Locate the cell with the specified text and output its [x, y] center coordinate. 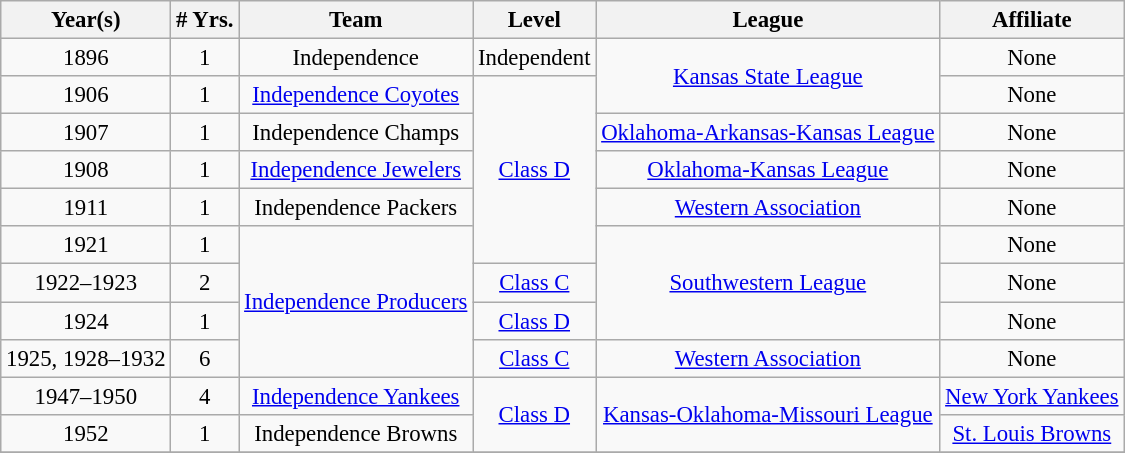
# Yrs. [205, 20]
1924 [86, 321]
Kansas-Oklahoma-Missouri League [768, 414]
Team [356, 20]
Level [534, 20]
Affiliate [1032, 20]
1952 [86, 433]
1906 [86, 95]
Year(s) [86, 20]
League [768, 20]
6 [205, 358]
Independence Yankees [356, 396]
St. Louis Browns [1032, 433]
1911 [86, 208]
Independence Champs [356, 133]
Independence [356, 58]
Independence Browns [356, 433]
1922–1923 [86, 283]
1947–1950 [86, 396]
Southwestern League [768, 282]
4 [205, 396]
Independence Jewelers [356, 170]
1908 [86, 170]
1921 [86, 245]
1907 [86, 133]
Oklahoma-Arkansas-Kansas League [768, 133]
Independent [534, 58]
2 [205, 283]
1896 [86, 58]
Independence Packers [356, 208]
Independence Coyotes [356, 95]
1925, 1928–1932 [86, 358]
New York Yankees [1032, 396]
Oklahoma-Kansas League [768, 170]
Kansas State League [768, 76]
Independence Producers [356, 301]
